Capture the cell that displays the provided text and extract its (X, Y) central coordinate. 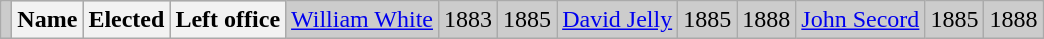
David Jelly (618, 20)
William White (362, 20)
Elected (126, 20)
John Secord (860, 20)
Left office (228, 20)
Name (48, 20)
1883 (468, 20)
